Extract the (X, Y) coordinate from the center of the cell holding the provided text.  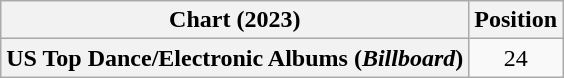
24 (516, 58)
Chart (2023) (235, 20)
Position (516, 20)
US Top Dance/Electronic Albums (Billboard) (235, 58)
